Pinpoint the cell where the given text exists, returning its [X, Y] midpoint coordinate. 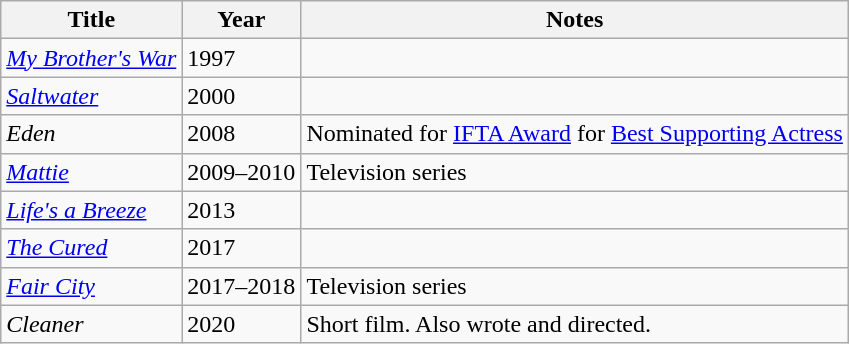
Saltwater [92, 96]
2020 [242, 324]
Fair City [92, 286]
Life's a Breeze [92, 210]
Mattie [92, 172]
2017 [242, 248]
Title [92, 20]
My Brother's War [92, 58]
1997 [242, 58]
Year [242, 20]
Notes [575, 20]
Cleaner [92, 324]
Nominated for IFTA Award for Best Supporting Actress [575, 134]
2009–2010 [242, 172]
2013 [242, 210]
2000 [242, 96]
2008 [242, 134]
2017–2018 [242, 286]
The Cured [92, 248]
Eden [92, 134]
Short film. Also wrote and directed. [575, 324]
